Extract the (x, y) coordinate from the center of the cell holding the provided text.  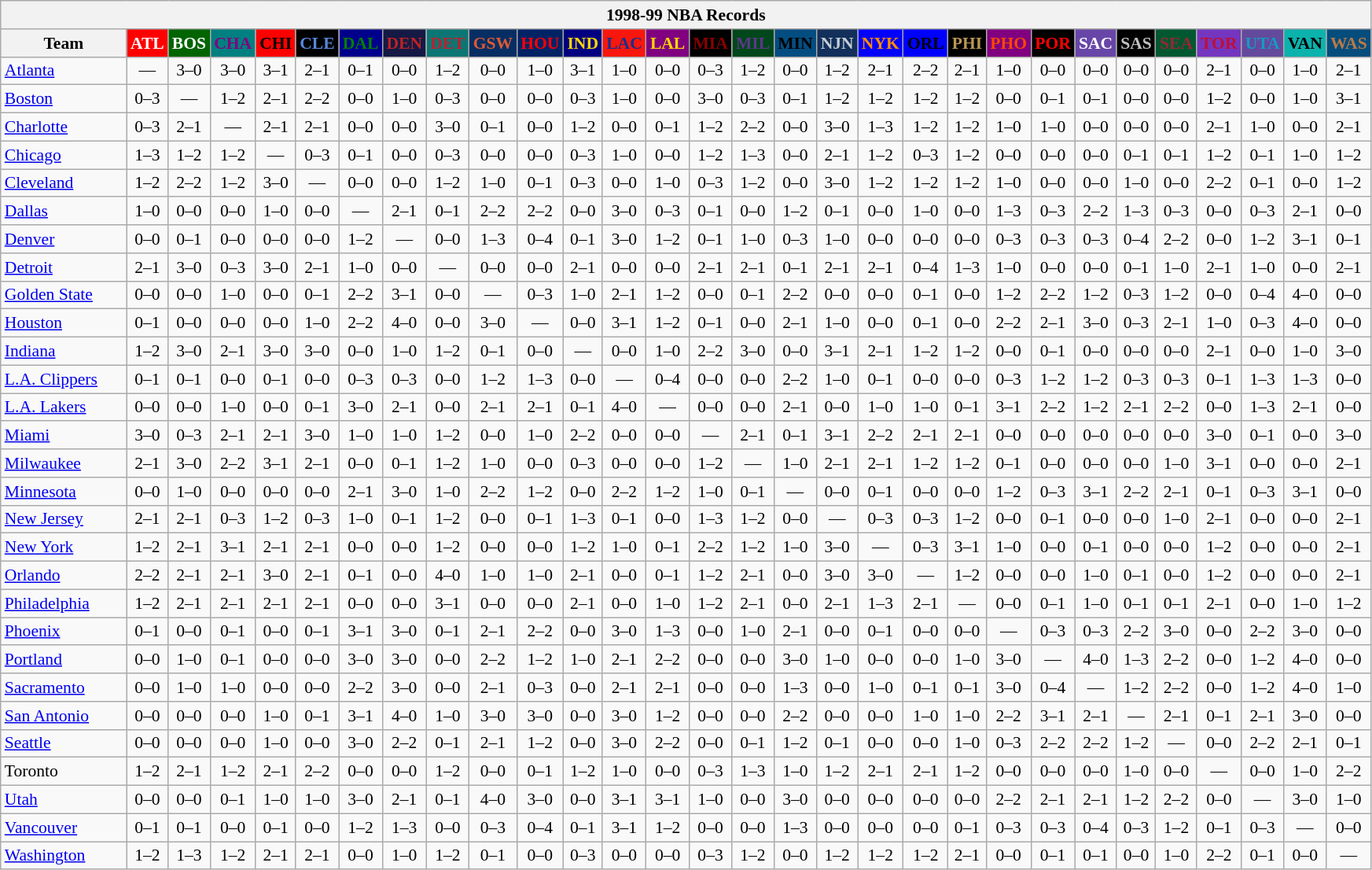
PHO (1008, 43)
Cleveland (64, 183)
Atlanta (64, 71)
LAL (668, 43)
L.A. Clippers (64, 379)
Minnesota (64, 492)
Detroit (64, 267)
DEN (404, 43)
Golden State (64, 295)
Philadelphia (64, 603)
GSW (494, 43)
BOS (189, 43)
NYK (881, 43)
L.A. Lakers (64, 407)
DET (448, 43)
Washington (64, 856)
Milwaukee (64, 463)
UTA (1263, 43)
MIL (753, 43)
New York (64, 547)
LAC (624, 43)
TOR (1219, 43)
Seattle (64, 743)
DAL (361, 43)
New Jersey (64, 519)
Houston (64, 323)
WAS (1349, 43)
POR (1053, 43)
SEA (1176, 43)
Vancouver (64, 828)
CLE (318, 43)
Indiana (64, 352)
ORL (926, 43)
HOU (539, 43)
CHA (233, 43)
Orlando (64, 576)
NJN (837, 43)
SAC (1096, 43)
Miami (64, 436)
Boston (64, 99)
Sacramento (64, 688)
Charlotte (64, 127)
Toronto (64, 772)
Dallas (64, 212)
Denver (64, 239)
San Antonio (64, 716)
Team (64, 43)
MIA (710, 43)
Phoenix (64, 632)
CHI (275, 43)
ATL (148, 43)
SAS (1136, 43)
1998-99 NBA Records (686, 15)
VAN (1305, 43)
Chicago (64, 155)
MIN (795, 43)
Portland (64, 660)
Utah (64, 800)
PHI (967, 43)
IND (583, 43)
